Detect which cell encompasses the target text, then output its [x, y] center coordinate. 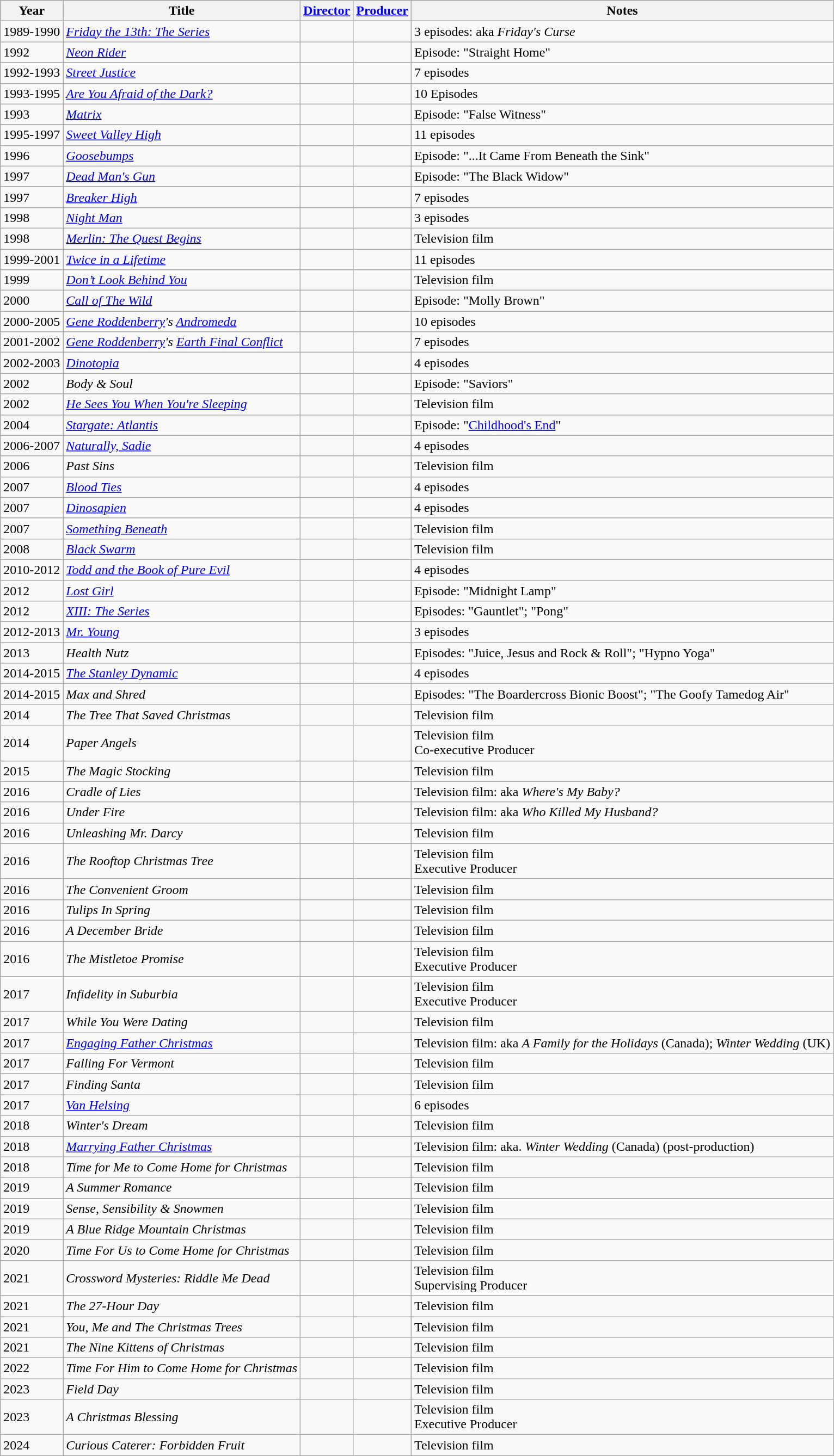
Breaker High [182, 197]
Friday the 13th: The Series [182, 32]
Television filmSupervising Producer [622, 1278]
Episodes: "Juice, Jesus and Rock & Roll"; "Hypno Yoga" [622, 653]
Episodes: "The Boardercross Bionic Boost"; "The Goofy Tamedog Air" [622, 694]
Street Justice [182, 73]
He Sees You When You're Sleeping [182, 404]
Mr. Young [182, 632]
Episode: "...It Came From Beneath the Sink" [622, 156]
Curious Caterer: Forbidden Fruit [182, 1445]
Health Nutz [182, 653]
A Blue Ridge Mountain Christmas [182, 1229]
Sense, Sensibility & Snowmen [182, 1208]
Goosebumps [182, 156]
2000 [32, 301]
Merlin: The Quest Begins [182, 238]
Year [32, 11]
1993-1995 [32, 94]
The Tree That Saved Christmas [182, 715]
Max and Shred [182, 694]
Episode: "Straight Home" [622, 52]
Falling For Vermont [182, 1064]
2013 [32, 653]
Episode: "False Witness" [622, 114]
The Nine Kittens of Christmas [182, 1348]
6 episodes [622, 1105]
Call of The Wild [182, 301]
Director [327, 11]
Television film: aka A Family for the Holidays (Canada); Winter Wedding (UK) [622, 1043]
Infidelity in Suburbia [182, 995]
2020 [32, 1250]
1999-2001 [32, 260]
2022 [32, 1368]
Something Beneath [182, 528]
Gene Roddenberry's Earth Final Conflict [182, 342]
The Magic Stocking [182, 771]
3 episodes: aka Friday's Curse [622, 32]
Dead Man's Gun [182, 176]
Lost Girl [182, 590]
2006 [32, 466]
1999 [32, 280]
1989-1990 [32, 32]
A Summer Romance [182, 1188]
2001-2002 [32, 342]
Marrying Father Christmas [182, 1146]
Todd and the Book of Pure Evil [182, 570]
A December Bride [182, 930]
Notes [622, 11]
1992 [32, 52]
Don’t Look Behind You [182, 280]
Engaging Father Christmas [182, 1043]
Unleashing Mr. Darcy [182, 833]
Stargate: Atlantis [182, 425]
Are You Afraid of the Dark? [182, 94]
Paper Angels [182, 743]
1992-1993 [32, 73]
Naturally, Sadie [182, 446]
Episode: "Midnight Lamp" [622, 590]
Dinotopia [182, 363]
A Christmas Blessing [182, 1417]
Title [182, 11]
XIII: The Series [182, 612]
Time for Me to Come Home for Christmas [182, 1167]
Field Day [182, 1389]
Gene Roddenberry's Andromeda [182, 322]
2000-2005 [32, 322]
2006-2007 [32, 446]
Finding Santa [182, 1084]
2008 [32, 549]
Time For Us to Come Home for Christmas [182, 1250]
The Rooftop Christmas Tree [182, 861]
2010-2012 [32, 570]
Tulips In Spring [182, 910]
1996 [32, 156]
1993 [32, 114]
Blood Ties [182, 487]
Van Helsing [182, 1105]
Episodes: "Gauntlet"; "Pong" [622, 612]
Television film Co-executive Producer [622, 743]
You, Me and The Christmas Trees [182, 1327]
Dinosapien [182, 508]
Black Swarm [182, 549]
10 episodes [622, 322]
Television film: aka Who Killed My Husband? [622, 812]
Past Sins [182, 466]
Television film: aka. Winter Wedding (Canada) (post-production) [622, 1146]
Sweet Valley High [182, 135]
Television film: aka Where's My Baby? [622, 792]
Twice in a Lifetime [182, 260]
10 Episodes [622, 94]
Episode: "Saviors" [622, 384]
The 27-Hour Day [182, 1306]
While You Were Dating [182, 1022]
Winter's Dream [182, 1126]
2004 [32, 425]
Matrix [182, 114]
Under Fire [182, 812]
Crossword Mysteries: Riddle Me Dead [182, 1278]
Time For Him to Come Home for Christmas [182, 1368]
Episode: "Molly Brown" [622, 301]
1995-1997 [32, 135]
2012-2013 [32, 632]
2015 [32, 771]
2002-2003 [32, 363]
Night Man [182, 218]
2024 [32, 1445]
The Stanley Dynamic [182, 674]
Cradle of Lies [182, 792]
Episode: "Childhood's End" [622, 425]
Episode: "The Black Widow" [622, 176]
Neon Rider [182, 52]
The Mistletoe Promise [182, 959]
The Convenient Groom [182, 889]
Producer [382, 11]
Body & Soul [182, 384]
